Detect which cell encompasses the target text, then output its (X, Y) center coordinate. 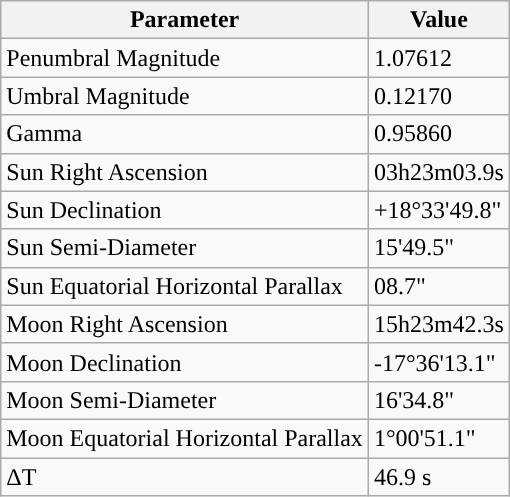
15h23m42.3s (438, 324)
+18°33'49.8" (438, 210)
-17°36'13.1" (438, 362)
Penumbral Magnitude (185, 58)
Moon Equatorial Horizontal Parallax (185, 438)
Sun Semi-Diameter (185, 248)
Moon Semi-Diameter (185, 400)
Sun Right Ascension (185, 172)
15'49.5" (438, 248)
Gamma (185, 134)
03h23m03.9s (438, 172)
0.95860 (438, 134)
08.7" (438, 286)
46.9 s (438, 477)
1°00'51.1" (438, 438)
ΔT (185, 477)
Parameter (185, 20)
16'34.8" (438, 400)
Moon Declination (185, 362)
Sun Declination (185, 210)
Sun Equatorial Horizontal Parallax (185, 286)
Umbral Magnitude (185, 96)
Moon Right Ascension (185, 324)
Value (438, 20)
0.12170 (438, 96)
1.07612 (438, 58)
